Return the (x, y) coordinate for the center point of the cell that contains the specified text.  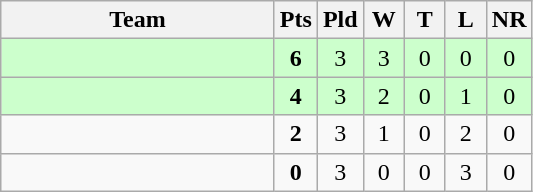
NR (509, 20)
T (424, 20)
L (466, 20)
Pld (340, 20)
Team (138, 20)
W (384, 20)
Pts (296, 20)
6 (296, 58)
4 (296, 96)
